From the cell containing the given text, extract its center point as [X, Y] coordinate. 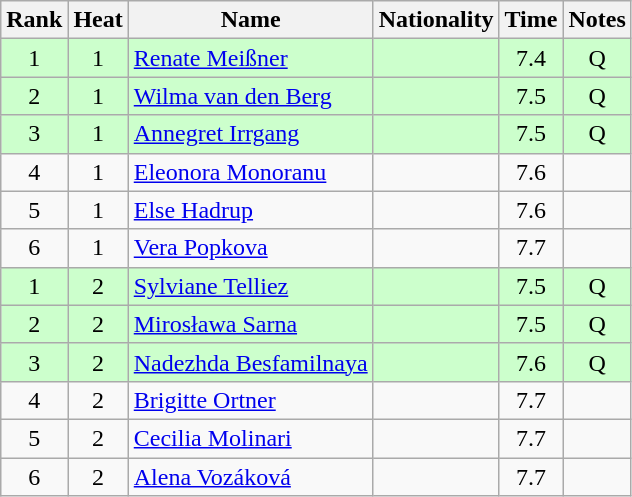
Alena Vozáková [250, 477]
Heat [98, 20]
Time [531, 20]
Wilma van den Berg [250, 96]
Vera Popkova [250, 248]
Nadezhda Besfamilnaya [250, 362]
Renate Meißner [250, 58]
Else Hadrup [250, 210]
Mirosława Sarna [250, 324]
Cecilia Molinari [250, 438]
Eleonora Monoranu [250, 172]
7.4 [531, 58]
Brigitte Ortner [250, 400]
Rank [34, 20]
Sylviane Telliez [250, 286]
Notes [597, 20]
Name [250, 20]
Annegret Irrgang [250, 134]
Nationality [436, 20]
